Identify which cell holds the provided text, then report its [x, y] central coordinate. 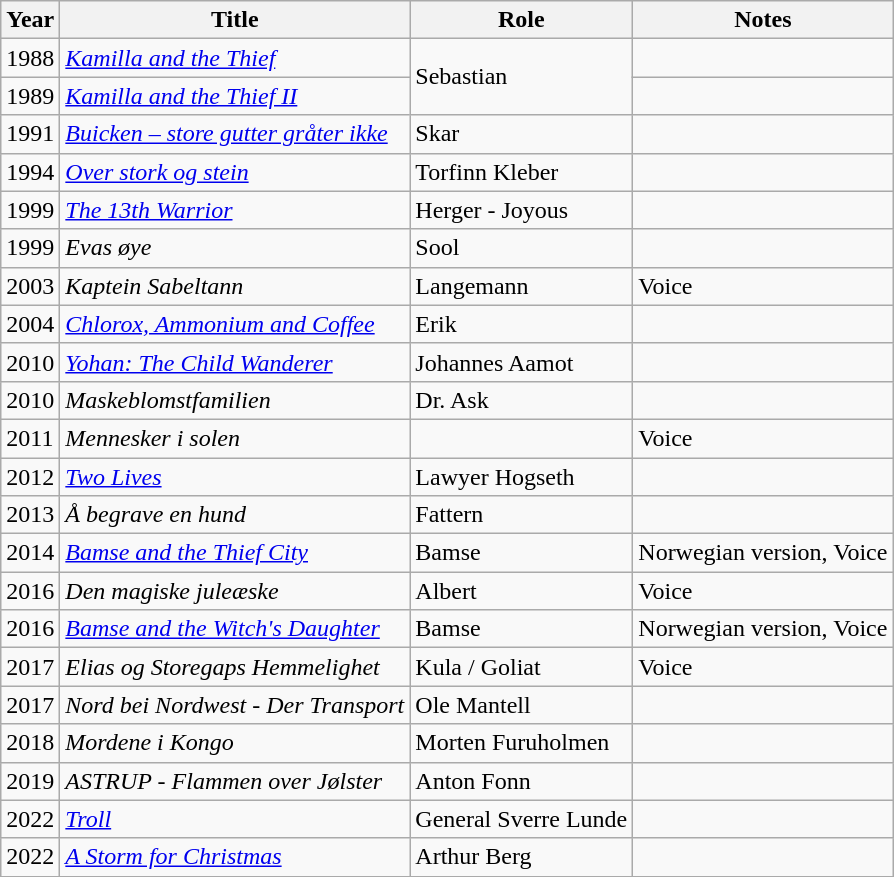
Mordene i Kongo [235, 743]
Two Lives [235, 477]
2018 [30, 743]
Over stork og stein [235, 172]
1988 [30, 58]
Notes [763, 20]
Morten Furuholmen [522, 743]
Skar [522, 134]
1989 [30, 96]
Kamilla and the Thief [235, 58]
1994 [30, 172]
Sool [522, 248]
Troll [235, 819]
Å begrave en hund [235, 515]
Ole Mantell [522, 705]
ASTRUP - Flammen over Jølster [235, 781]
Arthur Berg [522, 857]
2019 [30, 781]
2004 [30, 324]
The 13th Warrior [235, 210]
2003 [30, 286]
Evas øye [235, 248]
2012 [30, 477]
Dr. Ask [522, 400]
Erik [522, 324]
Elias og Storegaps Hemmelighet [235, 667]
Herger - Joyous [522, 210]
Kamilla and the Thief II [235, 96]
Maskeblomstfamilien [235, 400]
1991 [30, 134]
Year [30, 20]
Nord bei Nordwest - Der Transport [235, 705]
A Storm for Christmas [235, 857]
Kaptein Sabeltann [235, 286]
Den magiske juleæske [235, 591]
Fattern [522, 515]
Langemann [522, 286]
Sebastian [522, 77]
Bamse and the Thief City [235, 553]
2014 [30, 553]
Buicken – store gutter gråter ikke [235, 134]
Anton Fonn [522, 781]
Kula / Goliat [522, 667]
Johannes Aamot [522, 362]
Bamse and the Witch's Daughter [235, 629]
Title [235, 20]
Torfinn Kleber [522, 172]
Lawyer Hogseth [522, 477]
Chlorox, Ammonium and Coffee [235, 324]
2013 [30, 515]
2011 [30, 438]
Yohan: The Child Wanderer [235, 362]
Albert [522, 591]
General Sverre Lunde [522, 819]
Mennesker i solen [235, 438]
Role [522, 20]
